Determine the (X, Y) coordinate at the center of the cell enclosing the given text.  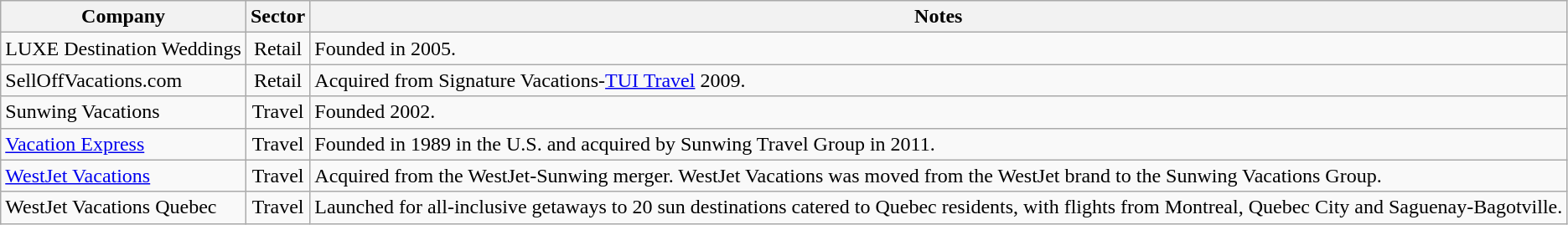
Sector (277, 17)
Notes (939, 17)
Company (124, 17)
LUXE Destination Weddings (124, 49)
Vacation Express (124, 144)
WestJet Vacations (124, 176)
SellOffVacations.com (124, 80)
Acquired from Signature Vacations-TUI Travel 2009. (939, 80)
Sunwing Vacations (124, 112)
WestJet Vacations Quebec (124, 207)
Founded in 1989 in the U.S. and acquired by Sunwing Travel Group in 2011. (939, 144)
Acquired from the WestJet-Sunwing merger. WestJet Vacations was moved from the WestJet brand to the Sunwing Vacations Group. (939, 176)
Founded in 2005. (939, 49)
Founded 2002. (939, 112)
